Find where the given text appears and provide that cell's center as (x, y) coordinate. 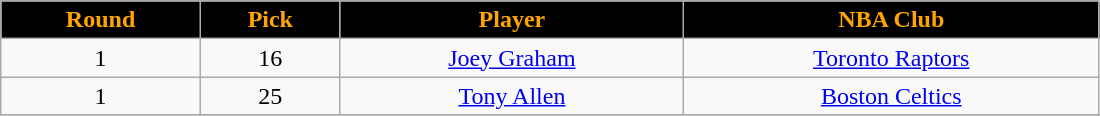
Joey Graham (512, 58)
Pick (270, 20)
Tony Allen (512, 96)
Toronto Raptors (892, 58)
Round (101, 20)
NBA Club (892, 20)
16 (270, 58)
Boston Celtics (892, 96)
25 (270, 96)
Player (512, 20)
